From the cell containing the given text, extract its center point as (X, Y) coordinate. 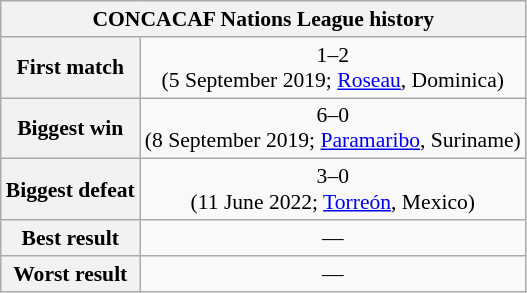
CONCACAF Nations League history (264, 19)
6–0 (8 September 2019; Paramaribo, Suriname) (333, 128)
Biggest defeat (70, 190)
First match (70, 68)
1–2 (5 September 2019; Roseau, Dominica) (333, 68)
Best result (70, 238)
Biggest win (70, 128)
Worst result (70, 274)
3–0 (11 June 2022; Torreón, Mexico) (333, 190)
